Scan for the cell matching the given text and deliver its [x, y] coordinate at center. 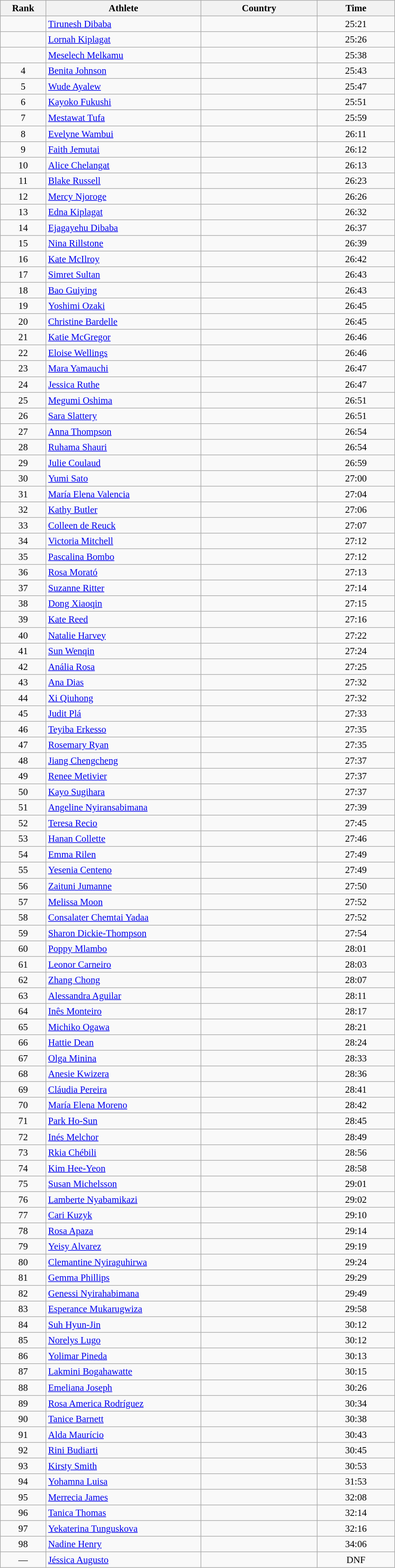
30:45 [356, 1450]
Teyiba Erkesso [123, 729]
Country [259, 8]
Kate McIlroy [123, 259]
29 [23, 463]
34:06 [356, 1544]
29:19 [356, 1247]
55 [23, 871]
46 [23, 729]
28:36 [356, 1074]
17 [23, 275]
86 [23, 1356]
59 [23, 933]
26:13 [356, 165]
Colleen de Reuck [123, 526]
Hanan Collette [123, 839]
5 [23, 87]
65 [23, 1027]
25:38 [356, 55]
28:56 [356, 1152]
27:46 [356, 839]
30:43 [356, 1435]
Rosa Apaza [123, 1231]
28:42 [356, 1105]
30:15 [356, 1372]
Poppy Mlambo [123, 949]
25:26 [356, 40]
27:13 [356, 572]
25 [23, 400]
Nina Rillstone [123, 243]
Judit Plá [123, 714]
30:26 [356, 1387]
Jéssica Augusto [123, 1560]
Emeliana Joseph [123, 1387]
14 [23, 228]
4 [23, 71]
72 [23, 1137]
Kate Reed [123, 620]
11 [23, 181]
Renee Metivier [123, 776]
22 [23, 353]
12 [23, 196]
Zhang Chong [123, 980]
25:47 [356, 87]
Bao Guiying [123, 291]
68 [23, 1074]
Hattie Dean [123, 1043]
Rosa America Rodríguez [123, 1403]
Jessica Ruthe [123, 384]
53 [23, 839]
Kayo Sugihara [123, 792]
25:59 [356, 118]
María Elena Moreno [123, 1105]
27:15 [356, 604]
94 [23, 1482]
37 [23, 588]
67 [23, 1059]
Edna Kiplagat [123, 212]
Simret Sultan [123, 275]
62 [23, 980]
6 [23, 102]
Rosa Morató [123, 572]
18 [23, 291]
Esperance Mukarugwiza [123, 1309]
29:58 [356, 1309]
29:49 [356, 1294]
32:08 [356, 1497]
70 [23, 1105]
97 [23, 1529]
Michiko Ogawa [123, 1027]
25:21 [356, 24]
93 [23, 1466]
Athlete [123, 8]
Yesenia Centeno [123, 871]
78 [23, 1231]
Suh Hyun-Jin [123, 1325]
89 [23, 1403]
25:43 [356, 71]
26:32 [356, 212]
28:03 [356, 964]
10 [23, 165]
29:02 [356, 1199]
28:21 [356, 1027]
57 [23, 902]
31 [23, 494]
Inés Melchor [123, 1137]
29:24 [356, 1262]
77 [23, 1215]
Ruhama Shauri [123, 447]
23 [23, 369]
Alda Maurício [123, 1435]
Park Ho-Sun [123, 1121]
27:16 [356, 620]
52 [23, 823]
27:33 [356, 714]
Zaituni Jumanne [123, 886]
84 [23, 1325]
Mercy Njoroge [123, 196]
41 [23, 651]
29:01 [356, 1184]
Blake Russell [123, 181]
76 [23, 1199]
Evelyne Wambui [123, 134]
Victoria Mitchell [123, 541]
28:45 [356, 1121]
Meselech Melkamu [123, 55]
71 [23, 1121]
26:26 [356, 196]
27:25 [356, 667]
Teresa Recio [123, 823]
— [23, 1560]
Xi Qiuhong [123, 698]
49 [23, 776]
Yoshimi Ozaki [123, 306]
33 [23, 526]
27:06 [356, 510]
27:04 [356, 494]
32:14 [356, 1513]
63 [23, 996]
26:37 [356, 228]
Gemma Phillips [123, 1278]
73 [23, 1152]
74 [23, 1168]
Kim Hee-Yeon [123, 1168]
Megumi Oshima [123, 400]
30:38 [356, 1419]
Time [356, 8]
Cari Kuzyk [123, 1215]
Angeline Nyiransabimana [123, 808]
61 [23, 964]
Yolimar Pineda [123, 1356]
DNF [356, 1560]
Kayoko Fukushi [123, 102]
Benita Johnson [123, 71]
83 [23, 1309]
28:01 [356, 949]
13 [23, 212]
43 [23, 682]
30 [23, 479]
56 [23, 886]
30:13 [356, 1356]
Melissa Moon [123, 902]
Rank [23, 8]
Tanice Barnett [123, 1419]
40 [23, 635]
51 [23, 808]
26:59 [356, 463]
Christine Bardelle [123, 322]
95 [23, 1497]
Kirsty Smith [123, 1466]
9 [23, 149]
Pascalina Bombo [123, 557]
82 [23, 1294]
Inês Monteiro [123, 1011]
Faith Jemutai [123, 149]
58 [23, 917]
María Elena Valencia [123, 494]
Cláudia Pereira [123, 1090]
27:45 [356, 823]
26 [23, 416]
15 [23, 243]
26:11 [356, 134]
Alice Chelangat [123, 165]
Mestawat Tufa [123, 118]
35 [23, 557]
28:24 [356, 1043]
28:11 [356, 996]
90 [23, 1419]
Jiang Chengcheng [123, 760]
Rini Budiarti [123, 1450]
36 [23, 572]
Lakmini Bogahawatte [123, 1372]
30:34 [356, 1403]
27:22 [356, 635]
20 [23, 322]
31:53 [356, 1482]
7 [23, 118]
Anália Rosa [123, 667]
Eloise Wellings [123, 353]
Sharon Dickie-Thompson [123, 933]
60 [23, 949]
26:39 [356, 243]
27:07 [356, 526]
24 [23, 384]
39 [23, 620]
Ana Dias [123, 682]
Tirunesh Dibaba [123, 24]
Sun Wenqin [123, 651]
27:50 [356, 886]
Kathy Butler [123, 510]
28 [23, 447]
21 [23, 337]
Lornah Kiplagat [123, 40]
27:00 [356, 479]
28:58 [356, 1168]
Sara Slattery [123, 416]
Julie Coulaud [123, 463]
29:14 [356, 1231]
38 [23, 604]
27:14 [356, 588]
Wude Ayalew [123, 87]
66 [23, 1043]
Yumi Sato [123, 479]
26:42 [356, 259]
Susan Michelsson [123, 1184]
28:49 [356, 1137]
45 [23, 714]
29:29 [356, 1278]
Katie McGregor [123, 337]
19 [23, 306]
26:12 [356, 149]
27:54 [356, 933]
Rosemary Ryan [123, 745]
27 [23, 432]
Merrecia James [123, 1497]
50 [23, 792]
Yekaterina Tunguskova [123, 1529]
Natalie Harvey [123, 635]
Leonor Carneiro [123, 964]
75 [23, 1184]
Suzanne Ritter [123, 588]
Norelys Lugo [123, 1340]
Mara Yamauchi [123, 369]
Consalater Chemtai Yadaa [123, 917]
42 [23, 667]
47 [23, 745]
32:16 [356, 1529]
Tanica Thomas [123, 1513]
92 [23, 1450]
34 [23, 541]
69 [23, 1090]
96 [23, 1513]
16 [23, 259]
88 [23, 1387]
Yohamna Luisa [123, 1482]
Olga Minina [123, 1059]
91 [23, 1435]
Clemantine Nyiraguhirwa [123, 1262]
Emma Rilen [123, 855]
Alessandra Aguilar [123, 996]
Nadine Henry [123, 1544]
Genessi Nyirahabimana [123, 1294]
79 [23, 1247]
27:24 [356, 651]
Anna Thompson [123, 432]
30:53 [356, 1466]
54 [23, 855]
25:51 [356, 102]
81 [23, 1278]
26:23 [356, 181]
29:10 [356, 1215]
64 [23, 1011]
27:39 [356, 808]
Rkia Chébili [123, 1152]
28:33 [356, 1059]
28:41 [356, 1090]
28:17 [356, 1011]
Yeisy Alvarez [123, 1247]
Dong Xiaoqin [123, 604]
98 [23, 1544]
44 [23, 698]
87 [23, 1372]
Lamberte Nyabamikazi [123, 1199]
Ejagayehu Dibaba [123, 228]
32 [23, 510]
28:07 [356, 980]
80 [23, 1262]
85 [23, 1340]
48 [23, 760]
Anesie Kwizera [123, 1074]
8 [23, 134]
